For the text-containing cell, return its midpoint in (x, y) coordinate format. 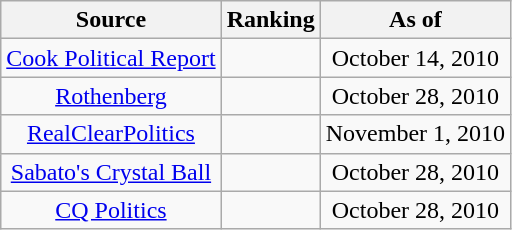
Ranking (270, 20)
RealClearPolitics (111, 134)
Cook Political Report (111, 58)
As of (415, 20)
Sabato's Crystal Ball (111, 172)
Source (111, 20)
CQ Politics (111, 210)
November 1, 2010 (415, 134)
Rothenberg (111, 96)
October 14, 2010 (415, 58)
